Provide the (X, Y) coordinate of the cell's center where the given text is located.  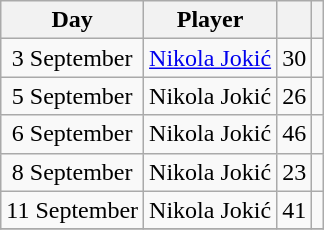
6 September (72, 134)
11 September (72, 210)
26 (294, 96)
5 September (72, 96)
46 (294, 134)
Player (210, 20)
41 (294, 210)
3 September (72, 58)
23 (294, 172)
30 (294, 58)
8 September (72, 172)
Day (72, 20)
